Locate the cell with the specified text and output its (x, y) center coordinate. 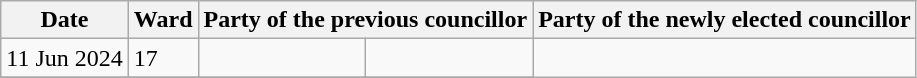
Date (65, 20)
17 (163, 58)
Ward (163, 20)
Party of the previous councillor (366, 20)
Party of the newly elected councillor (725, 20)
11 Jun 2024 (65, 58)
